Determine the [x, y] coordinate at the center of the cell enclosing the given text.  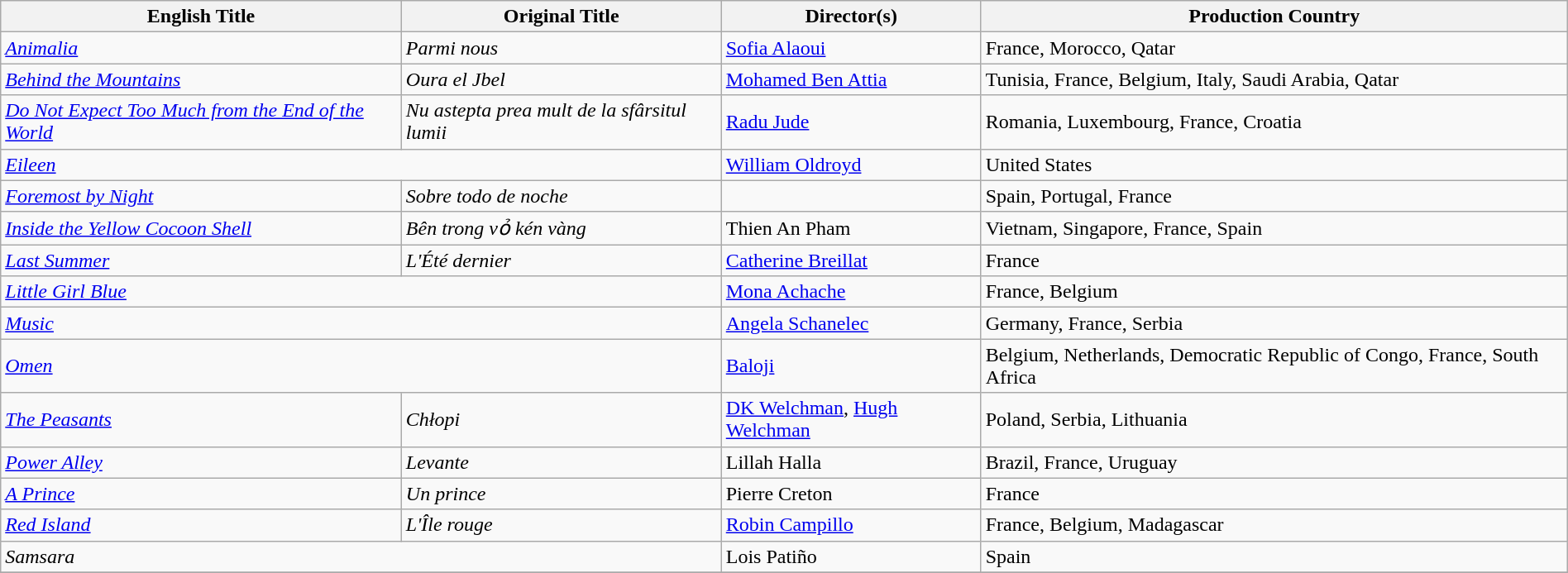
Music [361, 323]
Un prince [561, 494]
Romania, Luxembourg, France, Croatia [1274, 122]
United States [1274, 165]
Chłopi [561, 420]
Power Alley [202, 462]
Catherine Breillat [851, 260]
Original Title [561, 17]
DK Welchman, Hugh Welchman [851, 420]
France, Morocco, Qatar [1274, 48]
Angela Schanelec [851, 323]
L'Été dernier [561, 260]
Pierre Creton [851, 494]
France, Belgium, Madagascar [1274, 525]
English Title [202, 17]
Levante [561, 462]
Bên trong vỏ kén vàng [561, 228]
L'Île rouge [561, 525]
Animalia [202, 48]
Omen [361, 365]
Belgium, Netherlands, Democratic Republic of Congo, France, South Africa [1274, 365]
Vietnam, Singapore, France, Spain [1274, 228]
Parmi nous [561, 48]
Lillah Halla [851, 462]
Tunisia, France, Belgium, Italy, Saudi Arabia, Qatar [1274, 79]
Director(s) [851, 17]
Mohamed Ben Attia [851, 79]
Oura el Jbel [561, 79]
Lois Patiño [851, 556]
Robin Campillo [851, 525]
Inside the Yellow Cocoon Shell [202, 228]
Little Girl Blue [361, 292]
Sobre todo de noche [561, 196]
William Oldroyd [851, 165]
Thien An Pham [851, 228]
Last Summer [202, 260]
The Peasants [202, 420]
France, Belgium [1274, 292]
Samsara [361, 556]
Baloji [851, 365]
A Prince [202, 494]
Poland, Serbia, Lithuania [1274, 420]
Production Country [1274, 17]
Nu astepta prea mult de la sfârsitul lumii [561, 122]
Spain, Portugal, France [1274, 196]
Brazil, France, Uruguay [1274, 462]
Radu Jude [851, 122]
Foremost by Night [202, 196]
Eileen [361, 165]
Spain [1274, 556]
Do Not Expect Too Much from the End of the World [202, 122]
Mona Achache [851, 292]
Sofia Alaoui [851, 48]
Germany, France, Serbia [1274, 323]
Behind the Mountains [202, 79]
Red Island [202, 525]
